Provide the [x, y] coordinate of the cell's center where the given text is located.  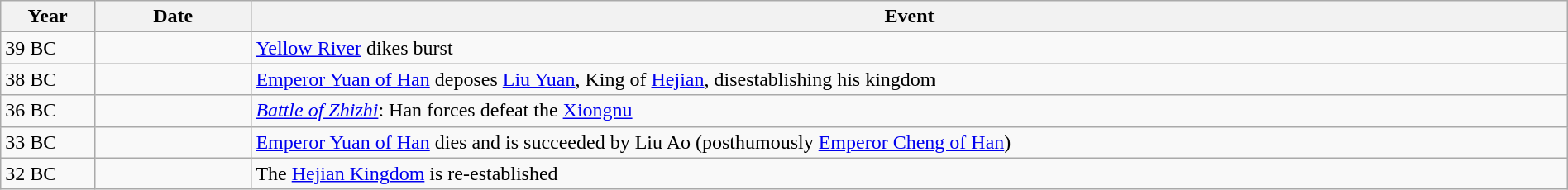
Event [910, 17]
Year [48, 17]
33 BC [48, 142]
32 BC [48, 173]
Emperor Yuan of Han dies and is succeeded by Liu Ao (posthumously Emperor Cheng of Han) [910, 142]
36 BC [48, 111]
38 BC [48, 79]
Yellow River dikes burst [910, 48]
Battle of Zhizhi: Han forces defeat the Xiongnu [910, 111]
39 BC [48, 48]
The Hejian Kingdom is re-established [910, 173]
Emperor Yuan of Han deposes Liu Yuan, King of Hejian, disestablishing his kingdom [910, 79]
Date [172, 17]
